Find where the given text appears and provide that cell's center as (x, y) coordinate. 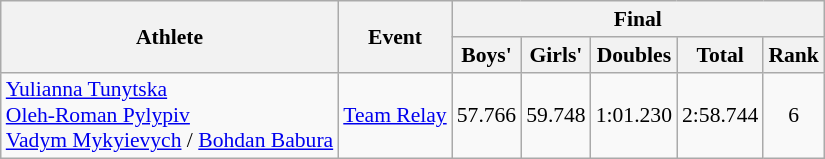
Yulianna TunytskaOleh-Roman PylypivVadym Mykyievych / Bohdan Babura (170, 116)
Rank (794, 55)
Team Relay (395, 116)
Boys' (486, 55)
1:01.230 (634, 116)
Final (638, 19)
Total (720, 55)
Event (395, 36)
2:58.744 (720, 116)
Girls' (556, 55)
57.766 (486, 116)
Athlete (170, 36)
6 (794, 116)
59.748 (556, 116)
Doubles (634, 55)
